Locate the cell with the specified text and output its [x, y] center coordinate. 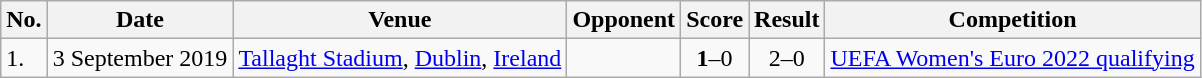
Date [140, 20]
UEFA Women's Euro 2022 qualifying [1012, 58]
Competition [1012, 20]
2–0 [787, 58]
Score [715, 20]
1. [24, 58]
Venue [400, 20]
1–0 [715, 58]
No. [24, 20]
Tallaght Stadium, Dublin, Ireland [400, 58]
3 September 2019 [140, 58]
Opponent [624, 20]
Result [787, 20]
